Search for the cell housing the specified text and yield its (x, y) center coordinate. 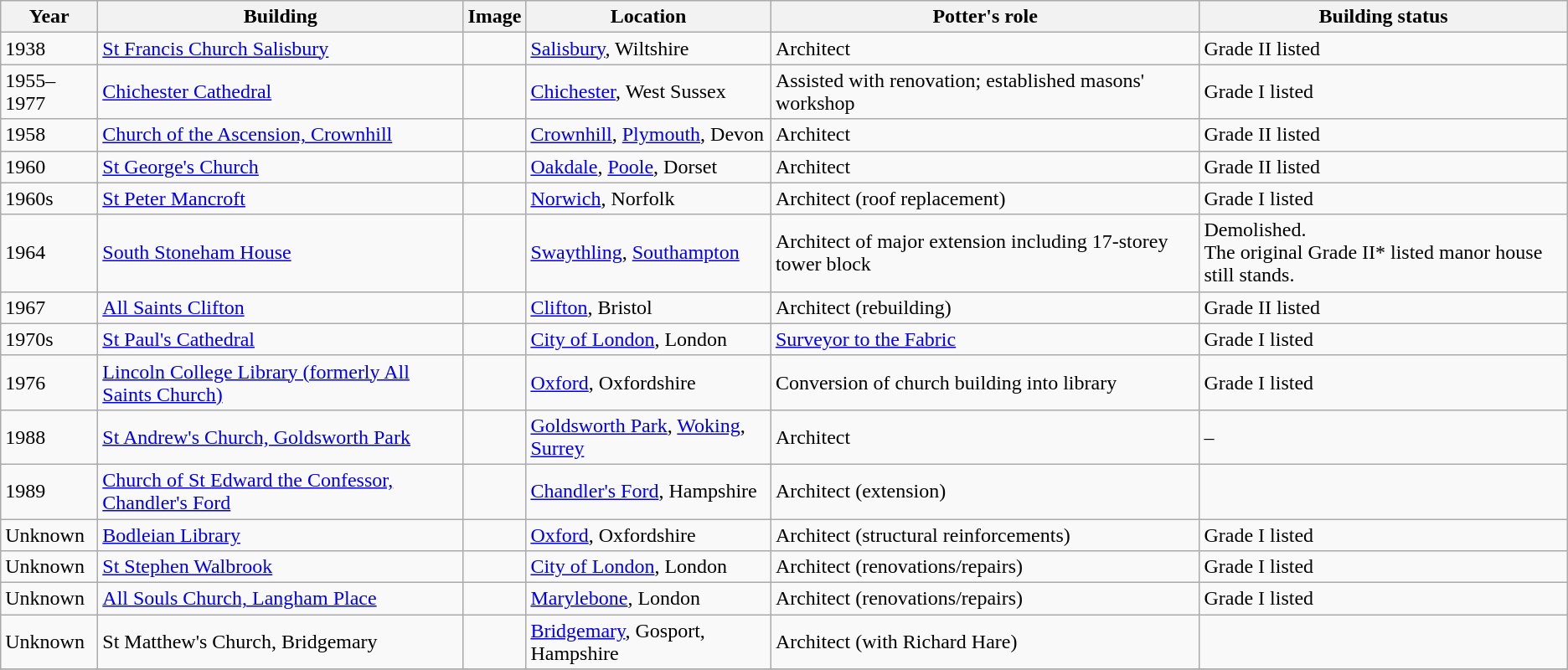
Architect (roof replacement) (985, 198)
Bridgemary, Gosport, Hampshire (648, 642)
Conversion of church building into library (985, 382)
Goldsworth Park, Woking, Surrey (648, 437)
Bodleian Library (281, 535)
1960s (49, 198)
St Stephen Walbrook (281, 567)
Church of St Edward the Confessor, Chandler's Ford (281, 491)
Marylebone, London (648, 599)
Chandler's Ford, Hampshire (648, 491)
1955–1977 (49, 92)
Architect of major extension including 17-storey tower block (985, 253)
Potter's role (985, 17)
Image (494, 17)
Norwich, Norfolk (648, 198)
Assisted with renovation; established masons' workshop (985, 92)
1988 (49, 437)
All Souls Church, Langham Place (281, 599)
1976 (49, 382)
Architect (rebuilding) (985, 307)
Lincoln College Library (formerly All Saints Church) (281, 382)
1958 (49, 135)
Architect (structural reinforcements) (985, 535)
Architect (extension) (985, 491)
St Andrew's Church, Goldsworth Park (281, 437)
Building (281, 17)
St George's Church (281, 167)
St Peter Mancroft (281, 198)
Architect (with Richard Hare) (985, 642)
1970s (49, 339)
All Saints Clifton (281, 307)
Demolished.The original Grade II* listed manor house still stands. (1384, 253)
St Francis Church Salisbury (281, 49)
Chichester Cathedral (281, 92)
Crownhill, Plymouth, Devon (648, 135)
Oakdale, Poole, Dorset (648, 167)
Chichester, West Sussex (648, 92)
Salisbury, Wiltshire (648, 49)
1960 (49, 167)
Building status (1384, 17)
– (1384, 437)
1938 (49, 49)
Location (648, 17)
Church of the Ascension, Crownhill (281, 135)
Clifton, Bristol (648, 307)
Swaythling, Southampton (648, 253)
1989 (49, 491)
Surveyor to the Fabric (985, 339)
1964 (49, 253)
Year (49, 17)
South Stoneham House (281, 253)
St Matthew's Church, Bridgemary (281, 642)
1967 (49, 307)
St Paul's Cathedral (281, 339)
